Return the (X, Y) coordinate for the center point of the cell that contains the specified text.  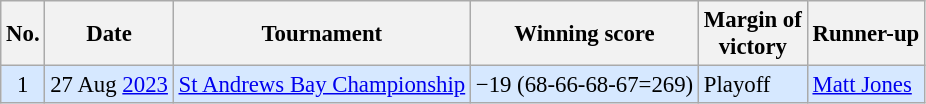
No. (23, 34)
27 Aug 2023 (109, 85)
Tournament (322, 34)
Matt Jones (866, 85)
St Andrews Bay Championship (322, 85)
Date (109, 34)
Winning score (584, 34)
1 (23, 85)
Playoff (752, 85)
−19 (68-66-68-67=269) (584, 85)
Runner-up (866, 34)
Margin ofvictory (752, 34)
